Pinpoint the cell where the given text exists, returning its [x, y] midpoint coordinate. 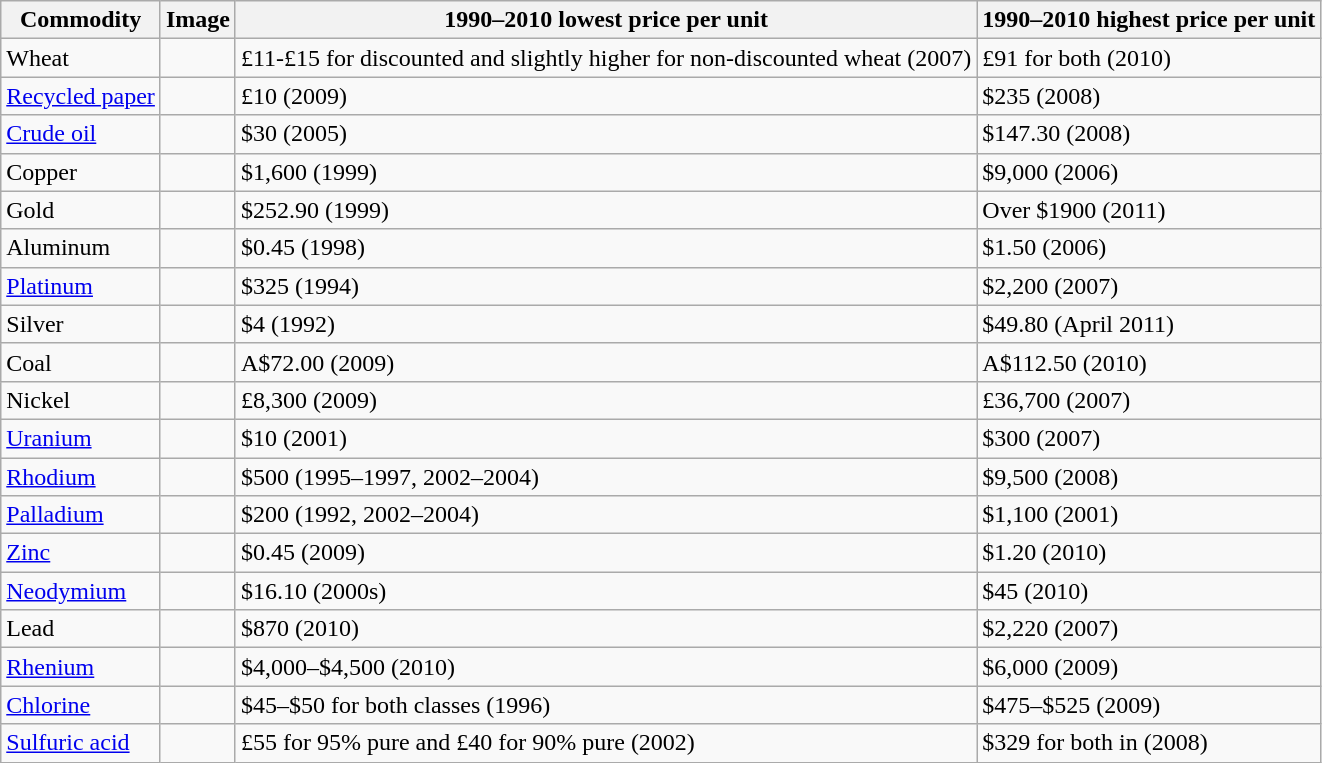
$4 (1992) [606, 324]
£11-£15 for discounted and slightly higher for non-discounted wheat (2007) [606, 58]
$500 (1995–1997, 2002–2004) [606, 477]
$49.80 (April 2011) [1149, 324]
$0.45 (1998) [606, 248]
Lead [81, 629]
1990–2010 lowest price per unit [606, 20]
£8,300 (2009) [606, 400]
Copper [81, 172]
£55 for 95% pure and £40 for 90% pure (2002) [606, 743]
Platinum [81, 286]
Uranium [81, 438]
$30 (2005) [606, 134]
Crude oil [81, 134]
$200 (1992, 2002–2004) [606, 515]
$235 (2008) [1149, 96]
$147.30 (2008) [1149, 134]
$4,000–$4,500 (2010) [606, 667]
£91 for both (2010) [1149, 58]
$1,600 (1999) [606, 172]
£10 (2009) [606, 96]
Sulfuric acid [81, 743]
$45 (2010) [1149, 591]
Coal [81, 362]
$325 (1994) [606, 286]
Wheat [81, 58]
$870 (2010) [606, 629]
$475–$525 (2009) [1149, 705]
Zinc [81, 553]
$10 (2001) [606, 438]
Nickel [81, 400]
$1.50 (2006) [1149, 248]
$9,500 (2008) [1149, 477]
Rhodium [81, 477]
A$72.00 (2009) [606, 362]
Neodymium [81, 591]
$1.20 (2010) [1149, 553]
Gold [81, 210]
$2,220 (2007) [1149, 629]
1990–2010 highest price per unit [1149, 20]
$45–$50 for both classes (1996) [606, 705]
Aluminum [81, 248]
Image [198, 20]
A$112.50 (2010) [1149, 362]
£36,700 (2007) [1149, 400]
$6,000 (2009) [1149, 667]
$2,200 (2007) [1149, 286]
Over $1900 (2011) [1149, 210]
Silver [81, 324]
$329 for both in (2008) [1149, 743]
$9,000 (2006) [1149, 172]
Rhenium [81, 667]
Chlorine [81, 705]
$0.45 (2009) [606, 553]
Commodity [81, 20]
$1,100 (2001) [1149, 515]
$252.90 (1999) [606, 210]
$16.10 (2000s) [606, 591]
$300 (2007) [1149, 438]
Palladium [81, 515]
Recycled paper [81, 96]
